Determine the (X, Y) coordinate at the center of the cell enclosing the given text.  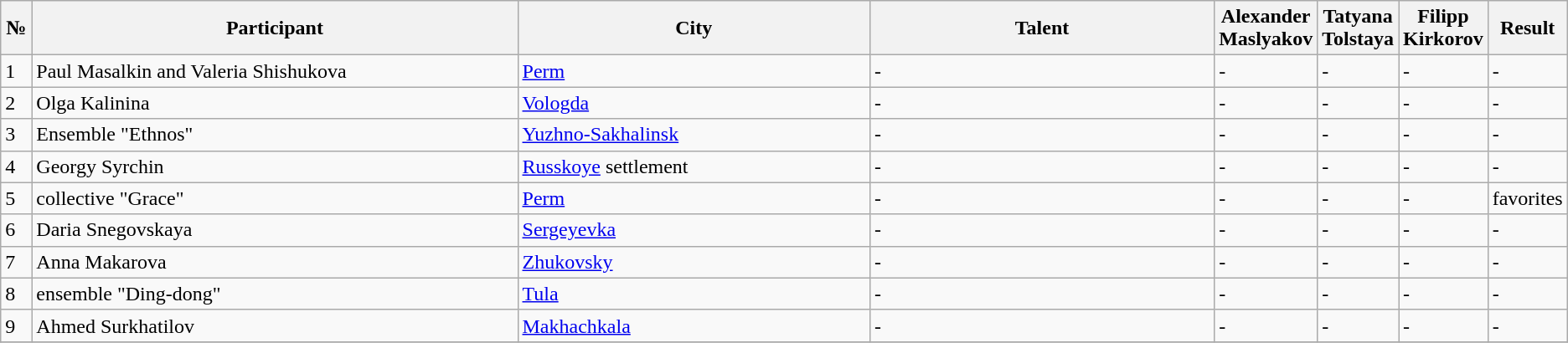
Talent (1042, 28)
Participant (275, 28)
4 (17, 166)
collective "Grace" (275, 198)
9 (17, 325)
Yuzhno-Sakhalinsk (694, 135)
City (694, 28)
8 (17, 294)
ensemble "Ding-dong" (275, 294)
7 (17, 262)
Ensemble "Ethnos" (275, 135)
Georgy Syrchin (275, 166)
Zhukovsky (694, 262)
Paul Masalkin and Valeria Shishukova (275, 71)
5 (17, 198)
Alexander Maslyakov (1266, 28)
Result (1528, 28)
Sergeyevka (694, 230)
Tatyana Tolstaya (1359, 28)
Makhachkala (694, 325)
Vologda (694, 103)
Ahmed Surkhatilov (275, 325)
Daria Snegovskaya (275, 230)
Tula (694, 294)
Anna Makarova (275, 262)
Russkoye settlement (694, 166)
№ (17, 28)
2 (17, 103)
3 (17, 135)
Olga Kalinina (275, 103)
favorites (1528, 198)
6 (17, 230)
1 (17, 71)
Filipp Kirkorov (1444, 28)
